Extract the [x, y] coordinate from the center of the cell holding the provided text.  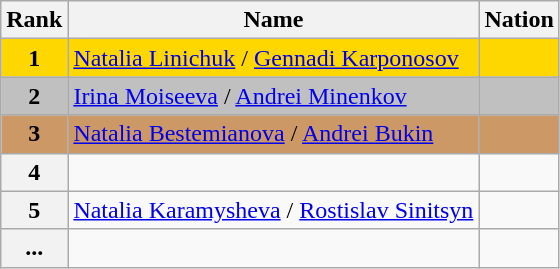
Natalia Bestemianova / Andrei Bukin [274, 134]
Nation [519, 20]
Rank [34, 20]
5 [34, 210]
3 [34, 134]
... [34, 248]
Name [274, 20]
2 [34, 96]
Natalia Karamysheva / Rostislav Sinitsyn [274, 210]
Natalia Linichuk / Gennadi Karponosov [274, 58]
1 [34, 58]
4 [34, 172]
Irina Moiseeva / Andrei Minenkov [274, 96]
